Provide the (X, Y) coordinate of the cell's center where the given text is located.  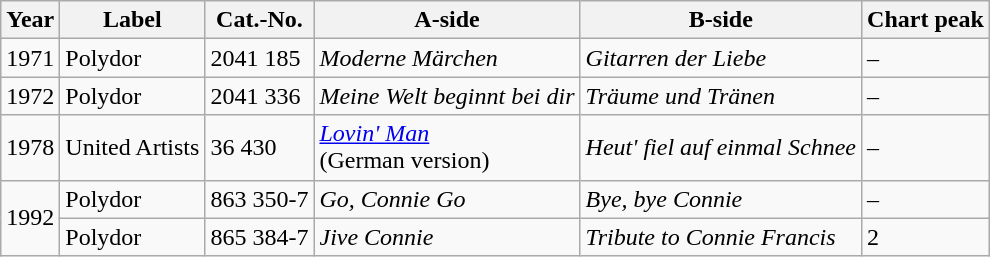
Gitarren der Liebe (720, 58)
Lovin' Man(German version) (447, 148)
2 (926, 237)
Go, Connie Go (447, 199)
863 350-7 (260, 199)
1972 (30, 96)
865 384-7 (260, 237)
Jive Connie (447, 237)
B-side (720, 20)
1978 (30, 148)
1971 (30, 58)
United Artists (132, 148)
1992 (30, 218)
2041 336 (260, 96)
36 430 (260, 148)
Tribute to Connie Francis (720, 237)
Bye, bye Connie (720, 199)
Heut' fiel auf einmal Schnee (720, 148)
Moderne Märchen (447, 58)
Cat.-No. (260, 20)
2041 185 (260, 58)
Label (132, 20)
Meine Welt beginnt bei dir (447, 96)
Chart peak (926, 20)
Träume und Tränen (720, 96)
Year (30, 20)
A-side (447, 20)
